Capture the cell that displays the provided text and extract its [x, y] central coordinate. 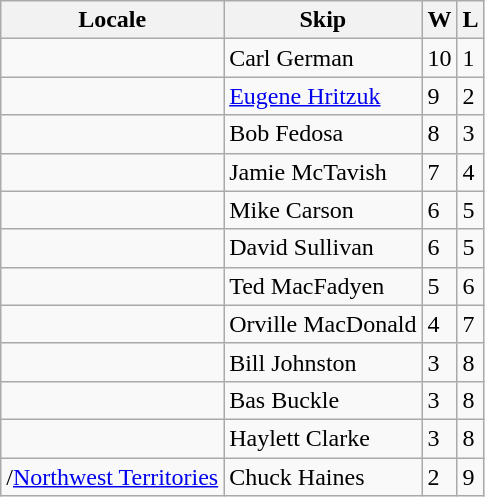
Skip [323, 20]
Bob Fedosa [323, 134]
1 [470, 58]
10 [440, 58]
L [470, 20]
Bas Buckle [323, 400]
Haylett Clarke [323, 438]
Ted MacFadyen [323, 286]
Eugene Hritzuk [323, 96]
Bill Johnston [323, 362]
/Northwest Territories [112, 477]
David Sullivan [323, 248]
Chuck Haines [323, 477]
Carl German [323, 58]
Mike Carson [323, 210]
Locale [112, 20]
Orville MacDonald [323, 324]
Jamie McTavish [323, 172]
W [440, 20]
